Provide the [X, Y] coordinate of the cell's center where the given text is located.  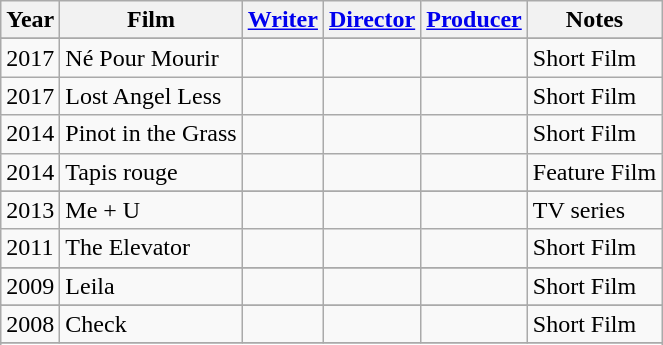
The Elevator [151, 248]
2008 [30, 324]
Feature Film [594, 172]
Writer [282, 20]
Notes [594, 20]
Pinot in the Grass [151, 134]
Né Pour Mourir [151, 58]
Check [151, 324]
Year [30, 20]
Producer [474, 20]
Director [372, 20]
2011 [30, 248]
2009 [30, 286]
Lost Angel Less [151, 96]
Me + U [151, 210]
2013 [30, 210]
TV series [594, 210]
Film [151, 20]
Leila [151, 286]
Tapis rouge [151, 172]
